Search for the cell housing the specified text and yield its [x, y] center coordinate. 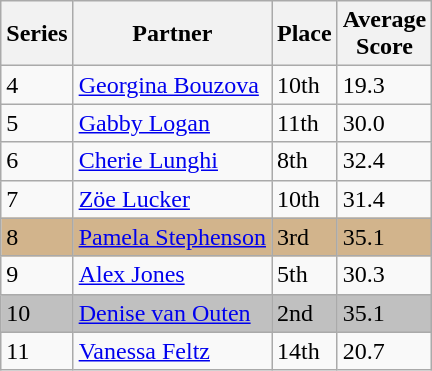
AverageScore [384, 34]
10 [37, 313]
Partner [172, 34]
5 [37, 123]
7 [37, 199]
8th [305, 161]
Georgina Bouzova [172, 85]
Cherie Lunghi [172, 161]
14th [305, 351]
3rd [305, 237]
11th [305, 123]
8 [37, 237]
9 [37, 275]
Denise van Outen [172, 313]
6 [37, 161]
30.3 [384, 275]
30.0 [384, 123]
11 [37, 351]
Series [37, 34]
2nd [305, 313]
31.4 [384, 199]
Pamela Stephenson [172, 237]
Zöe Lucker [172, 199]
Alex Jones [172, 275]
32.4 [384, 161]
4 [37, 85]
Vanessa Feltz [172, 351]
20.7 [384, 351]
5th [305, 275]
Gabby Logan [172, 123]
19.3 [384, 85]
Place [305, 34]
